Return (x, y) of the center of cell containing provided text 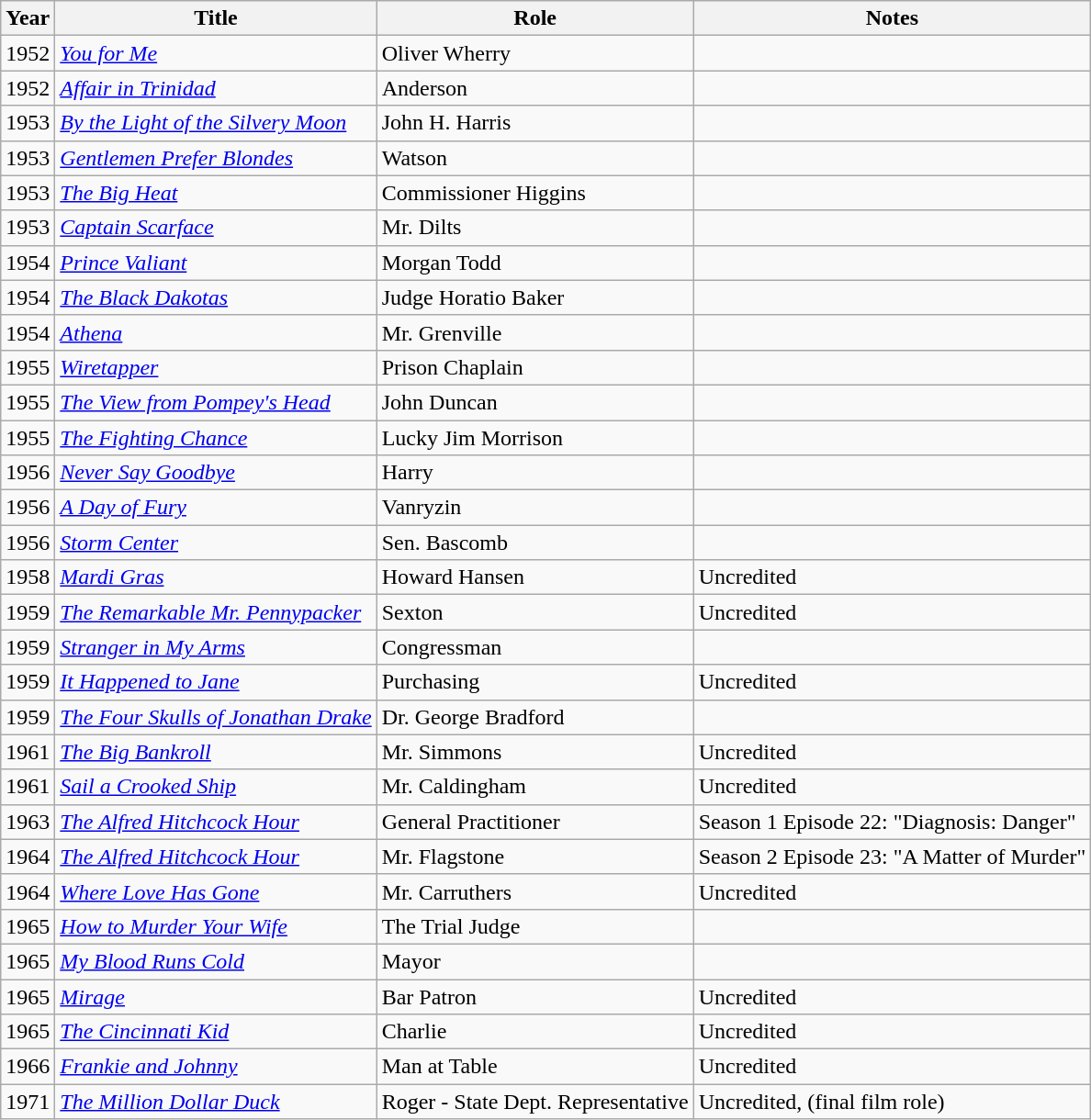
Bar Patron (534, 996)
Mr. Simmons (534, 752)
Judge Horatio Baker (534, 297)
Sexton (534, 612)
Athena (216, 332)
Sen. Bascomb (534, 543)
Morgan Todd (534, 263)
Never Say Goodbye (216, 473)
Mr. Dilts (534, 228)
Purchasing (534, 682)
1963 (28, 822)
Notes (893, 18)
Mirage (216, 996)
Dr. George Bradford (534, 717)
John Duncan (534, 402)
Anderson (534, 88)
Harry (534, 473)
Season 1 Episode 22: "Diagnosis: Danger" (893, 822)
The Big Bankroll (216, 752)
Stranger in My Arms (216, 647)
The Remarkable Mr. Pennypacker (216, 612)
1966 (28, 1067)
Oliver Wherry (534, 53)
The Black Dakotas (216, 297)
A Day of Fury (216, 508)
Watson (534, 158)
Mr. Carruthers (534, 891)
Prison Chaplain (534, 367)
Mr. Caldingham (534, 787)
Storm Center (216, 543)
Man at Table (534, 1067)
Lucky Jim Morrison (534, 438)
Mr. Grenville (534, 332)
By the Light of the Silvery Moon (216, 123)
General Practitioner (534, 822)
Howard Hansen (534, 577)
Commissioner Higgins (534, 193)
Captain Scarface (216, 228)
Vanryzin (534, 508)
Mayor (534, 961)
Wiretapper (216, 367)
Sail a Crooked Ship (216, 787)
My Blood Runs Cold (216, 961)
Role (534, 18)
Title (216, 18)
Year (28, 18)
Charlie (534, 1032)
How to Murder Your Wife (216, 926)
The View from Pompey's Head (216, 402)
It Happened to Jane (216, 682)
Mardi Gras (216, 577)
1971 (28, 1102)
The Big Heat (216, 193)
Mr. Flagstone (534, 857)
The Fighting Chance (216, 438)
Congressman (534, 647)
Uncredited, (final film role) (893, 1102)
The Four Skulls of Jonathan Drake (216, 717)
1958 (28, 577)
You for Me (216, 53)
The Cincinnati Kid (216, 1032)
Affair in Trinidad (216, 88)
Frankie and Johnny (216, 1067)
Season 2 Episode 23: "A Matter of Murder" (893, 857)
Roger - State Dept. Representative (534, 1102)
The Million Dollar Duck (216, 1102)
John H. Harris (534, 123)
Where Love Has Gone (216, 891)
Prince Valiant (216, 263)
The Trial Judge (534, 926)
Gentlemen Prefer Blondes (216, 158)
